Identify which cell holds the provided text, then report its (x, y) central coordinate. 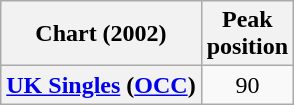
Peakposition (247, 34)
Chart (2002) (101, 34)
90 (247, 85)
UK Singles (OCC) (101, 85)
